Identify which cell holds the provided text, then report its (x, y) central coordinate. 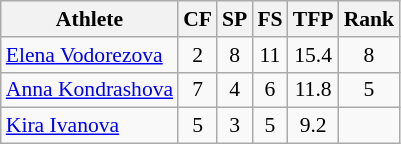
7 (198, 90)
2 (198, 55)
Rank (370, 19)
Kira Ivanova (90, 126)
3 (234, 126)
9.2 (314, 126)
SP (234, 19)
TFP (314, 19)
11.8 (314, 90)
Athlete (90, 19)
Elena Vodorezova (90, 55)
15.4 (314, 55)
6 (270, 90)
Anna Kondrashova (90, 90)
11 (270, 55)
CF (198, 19)
FS (270, 19)
4 (234, 90)
